Pinpoint the cell where the given text exists, returning its [x, y] midpoint coordinate. 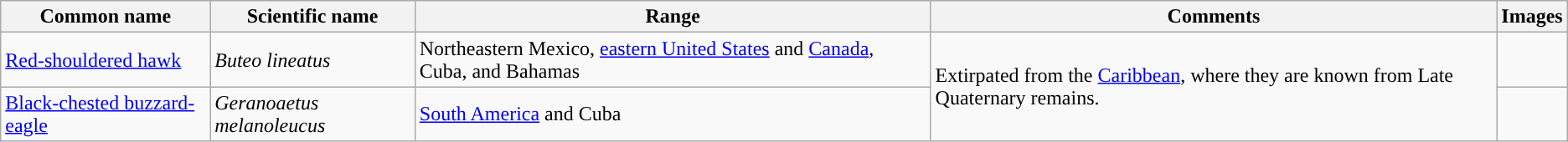
Buteo lineatus [312, 60]
South America and Cuba [673, 114]
Extirpated from the Caribbean, where they are known from Late Quaternary remains. [1214, 87]
Geranoaetus melanoleucus [312, 114]
Red-shouldered hawk [106, 60]
Comments [1214, 17]
Range [673, 17]
Northeastern Mexico, eastern United States and Canada, Cuba, and Bahamas [673, 60]
Scientific name [312, 17]
Black-chested buzzard-eagle [106, 114]
Images [1532, 17]
Common name [106, 17]
